For the text-containing cell, return its midpoint in (x, y) coordinate format. 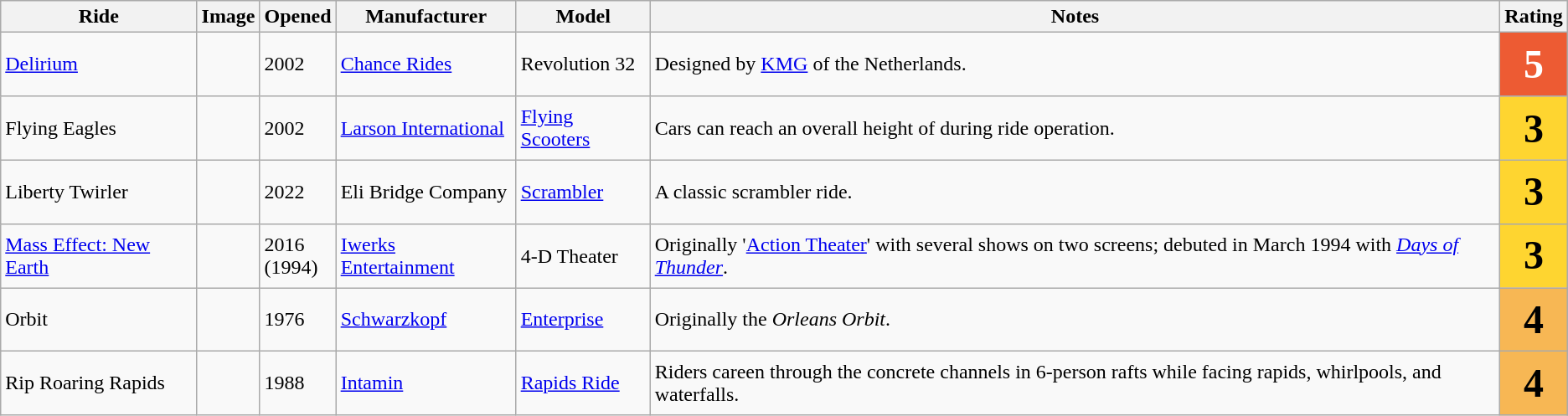
Chance Rides (426, 64)
2016(1994) (298, 255)
Intamin (426, 383)
Rating (1534, 17)
Image (228, 17)
4-D Theater (583, 255)
Ride (99, 17)
A classic scrambler ride. (1075, 192)
Model (583, 17)
Rip Roaring Rapids (99, 383)
Mass Effect: New Earth (99, 255)
Larson International (426, 128)
Rapids Ride (583, 383)
Riders careen through the concrete channels in 6-person rafts while facing rapids, whirlpools, and waterfalls. (1075, 383)
Iwerks Entertainment (426, 255)
Notes (1075, 17)
5 (1534, 64)
Schwarzkopf (426, 320)
Enterprise (583, 320)
Originally the Orleans Orbit. (1075, 320)
Manufacturer (426, 17)
Liberty Twirler (99, 192)
Scrambler (583, 192)
Opened (298, 17)
1988 (298, 383)
Orbit (99, 320)
Designed by KMG of the Netherlands. (1075, 64)
Eli Bridge Company (426, 192)
Cars can reach an overall height of during ride operation. (1075, 128)
Flying Scooters (583, 128)
Revolution 32 (583, 64)
1976 (298, 320)
Originally 'Action Theater' with several shows on two screens; debuted in March 1994 with Days of Thunder. (1075, 255)
Delirium (99, 64)
2022 (298, 192)
Flying Eagles (99, 128)
